Scan for the cell matching the given text and deliver its [x, y] coordinate at center. 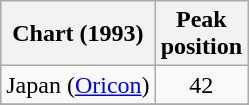
Chart (1993) [78, 34]
Japan (Oricon) [78, 85]
42 [201, 85]
Peakposition [201, 34]
